Detect which cell encompasses the target text, then output its [x, y] center coordinate. 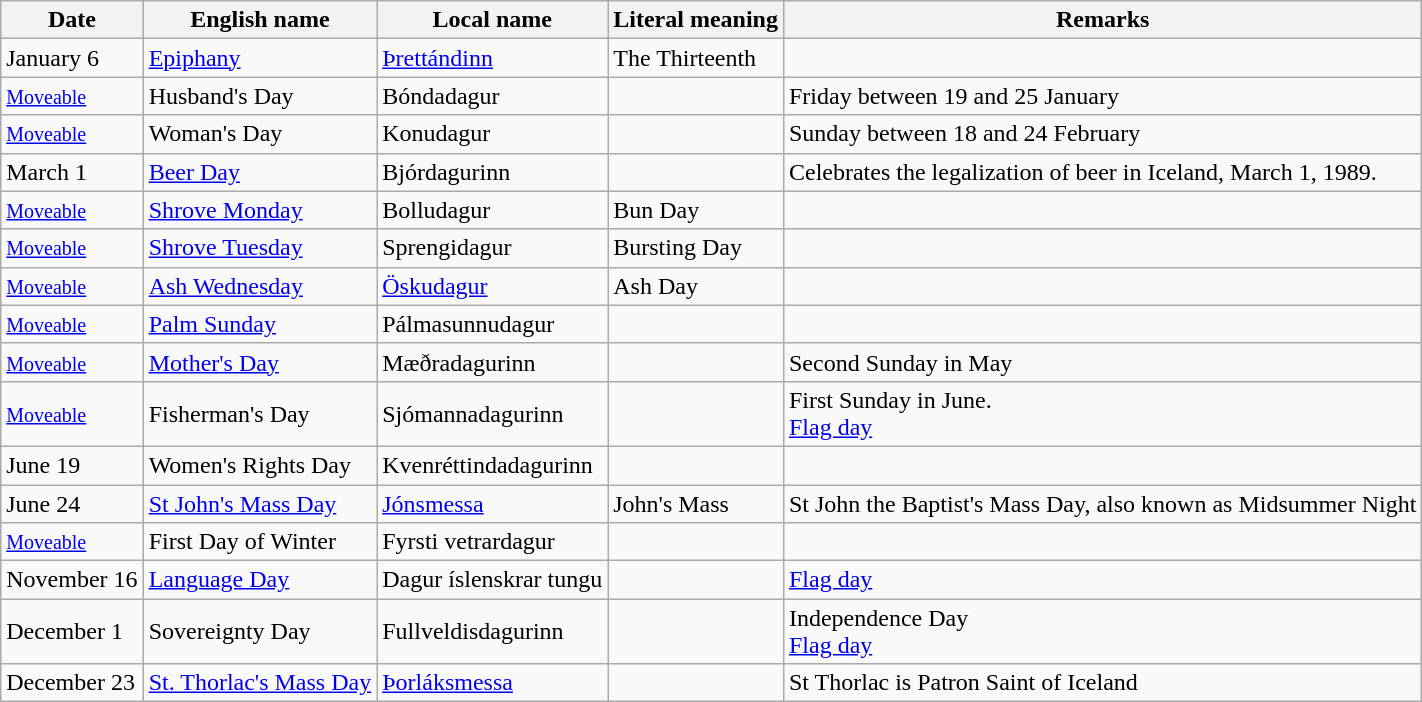
Bolludagur [492, 210]
First Sunday in June.Flag day [1102, 414]
Sprengidagur [492, 248]
Öskudagur [492, 286]
December 23 [72, 683]
Konudagur [492, 134]
John's Mass [696, 503]
Language Day [260, 580]
Bursting Day [696, 248]
Women's Rights Day [260, 465]
Bjórdagurinn [492, 172]
Shrove Monday [260, 210]
English name [260, 20]
Ash Day [696, 286]
January 6 [72, 58]
Kvenréttindadagurinn [492, 465]
Jónsmessa [492, 503]
Second Sunday in May [1102, 362]
Local name [492, 20]
Sunday between 18 and 24 February [1102, 134]
Epiphany [260, 58]
Pálmasunnudagur [492, 324]
June 19 [72, 465]
Husband's Day [260, 96]
Fyrsti vetrardagur [492, 542]
Bun Day [696, 210]
Celebrates the legalization of beer in Iceland, March 1, 1989. [1102, 172]
November 16 [72, 580]
St. Thorlac's Mass Day [260, 683]
Literal meaning [696, 20]
Mother's Day [260, 362]
Palm Sunday [260, 324]
Dagur íslenskrar tungu [492, 580]
Independence DayFlag day [1102, 632]
Sjómannadagurinn [492, 414]
St Thorlac is Patron Saint of Iceland [1102, 683]
St John's Mass Day [260, 503]
St John the Baptist's Mass Day, also known as Midsummer Night [1102, 503]
Flag day [1102, 580]
Remarks [1102, 20]
June 24 [72, 503]
Fisherman's Day [260, 414]
Þorláksmessa [492, 683]
Mæðradagurinn [492, 362]
March 1 [72, 172]
Woman's Day [260, 134]
Bóndadagur [492, 96]
Friday between 19 and 25 January [1102, 96]
Þrettándinn [492, 58]
Date [72, 20]
Ash Wednesday [260, 286]
First Day of Winter [260, 542]
The Thirteenth [696, 58]
Shrove Tuesday [260, 248]
Sovereignty Day [260, 632]
December 1 [72, 632]
Beer Day [260, 172]
Fullveldisdagurinn [492, 632]
